From the cell containing the given text, extract its center point as [X, Y] coordinate. 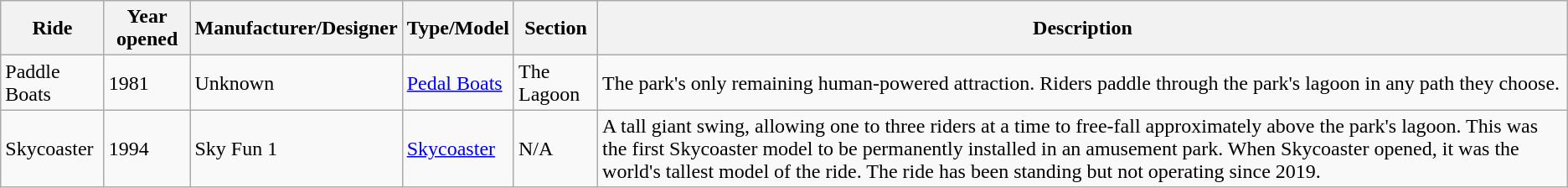
Paddle Boats [52, 82]
Sky Fun 1 [297, 149]
1981 [147, 82]
Pedal Boats [457, 82]
Type/Model [457, 29]
Manufacturer/Designer [297, 29]
Unknown [297, 82]
The park's only remaining human-powered attraction. Riders paddle through the park's lagoon in any path they choose. [1083, 82]
Description [1083, 29]
Ride [52, 29]
1994 [147, 149]
The Lagoon [555, 82]
N/A [555, 149]
Year opened [147, 29]
Section [555, 29]
